Find where the given text appears and provide that cell's center as [X, Y] coordinate. 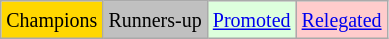
Runners-up [155, 20]
Champions [52, 20]
Promoted [252, 20]
Relegated [342, 20]
